Return (X, Y) of the center of cell containing provided text 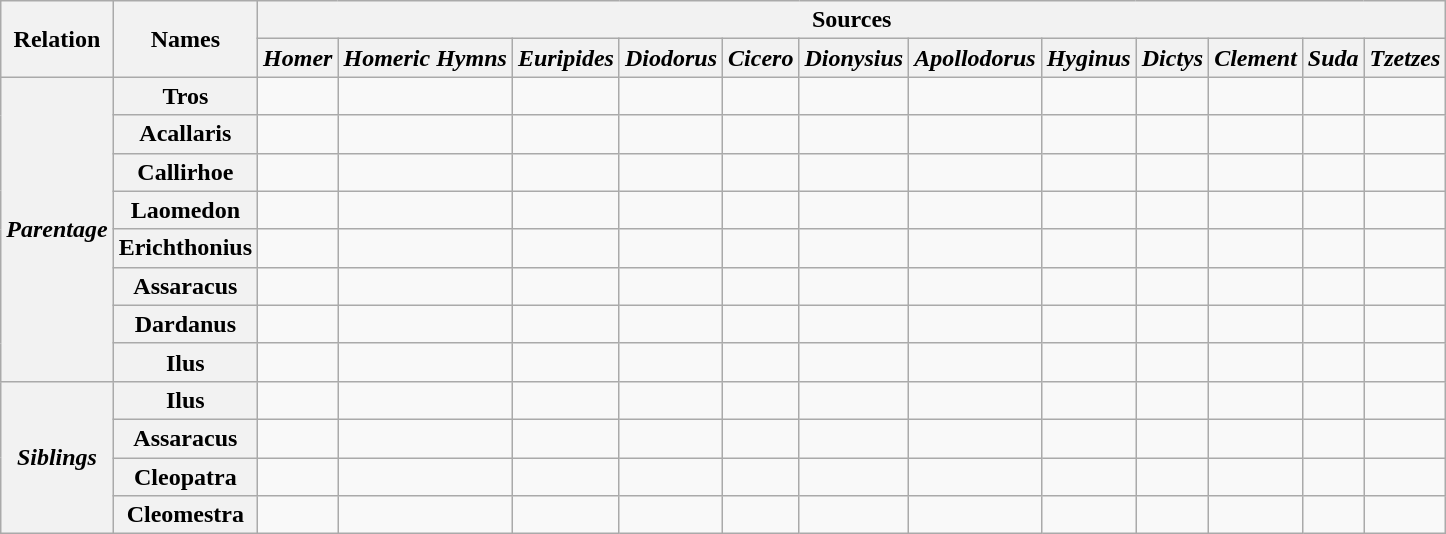
Parentage (57, 229)
Apollodorus (975, 58)
Callirhoe (185, 172)
Homeric Hymns (425, 58)
Names (185, 39)
Hyginus (1088, 58)
Siblings (57, 457)
Sources (852, 20)
Dictys (1172, 58)
Cleopatra (185, 477)
Cleomestra (185, 515)
Euripides (566, 58)
Tros (185, 96)
Clement (1256, 58)
Erichthonius (185, 248)
Homer (298, 58)
Suda (1333, 58)
Diodorus (670, 58)
Dionysius (854, 58)
Cicero (761, 58)
Tzetzes (1405, 58)
Dardanus (185, 324)
Relation (57, 39)
Acallaris (185, 134)
Laomedon (185, 210)
